Output the (x, y) coordinate of the center of the cell containing the given text.  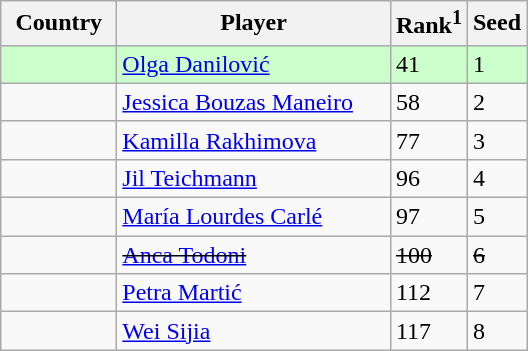
3 (496, 140)
100 (428, 255)
Petra Martić (254, 293)
2 (496, 102)
Anca Todoni (254, 255)
112 (428, 293)
7 (496, 293)
Wei Sijia (254, 331)
Seed (496, 24)
María Lourdes Carlé (254, 217)
4 (496, 178)
Kamilla Rakhimova (254, 140)
Country (59, 24)
Rank1 (428, 24)
58 (428, 102)
8 (496, 331)
96 (428, 178)
Olga Danilović (254, 64)
117 (428, 331)
5 (496, 217)
1 (496, 64)
Jessica Bouzas Maneiro (254, 102)
Player (254, 24)
97 (428, 217)
Jil Teichmann (254, 178)
77 (428, 140)
41 (428, 64)
6 (496, 255)
